Pinpoint the cell where the given text exists, returning its [x, y] midpoint coordinate. 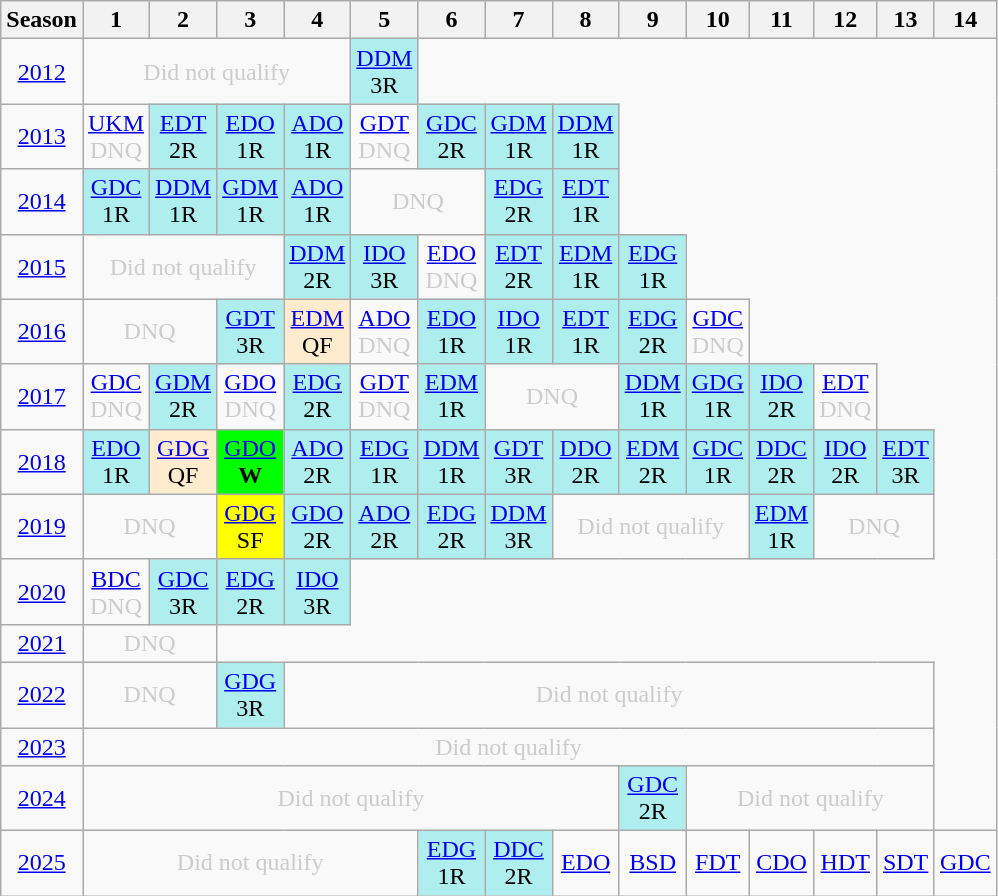
GDM2R [184, 396]
1 [116, 20]
DDO2R [586, 462]
10 [718, 20]
EDT3R [906, 462]
2015 [42, 266]
13 [906, 20]
2019 [42, 526]
2 [184, 20]
2018 [42, 462]
Season [42, 20]
6 [452, 20]
12 [846, 20]
4 [318, 20]
GDODNQ [250, 396]
EDM2R [652, 462]
GDO2R [318, 526]
BSD [652, 864]
EDTDNQ [846, 396]
HDT [846, 864]
2023 [42, 747]
9 [652, 20]
GDGSF [250, 526]
FDT [718, 864]
GDOW [250, 462]
UKMDNQ [116, 136]
2021 [42, 643]
5 [384, 20]
CDO [781, 864]
GDG1R [718, 396]
BDCDNQ [116, 592]
7 [518, 20]
2014 [42, 202]
GDGQF [184, 462]
SDT [906, 864]
2017 [42, 396]
2020 [42, 592]
EDO [586, 864]
IDO1R [518, 332]
2022 [42, 694]
EDMQF [318, 332]
GDC3R [184, 592]
ADODNQ [384, 332]
EDODNQ [452, 266]
2024 [42, 798]
2013 [42, 136]
DDM2R [318, 266]
11 [781, 20]
2012 [42, 72]
GDC [965, 864]
8 [586, 20]
2025 [42, 864]
2016 [42, 332]
3 [250, 20]
GDG3R [250, 694]
14 [965, 20]
